Provide the [X, Y] coordinate of the cell's center where the given text is located.  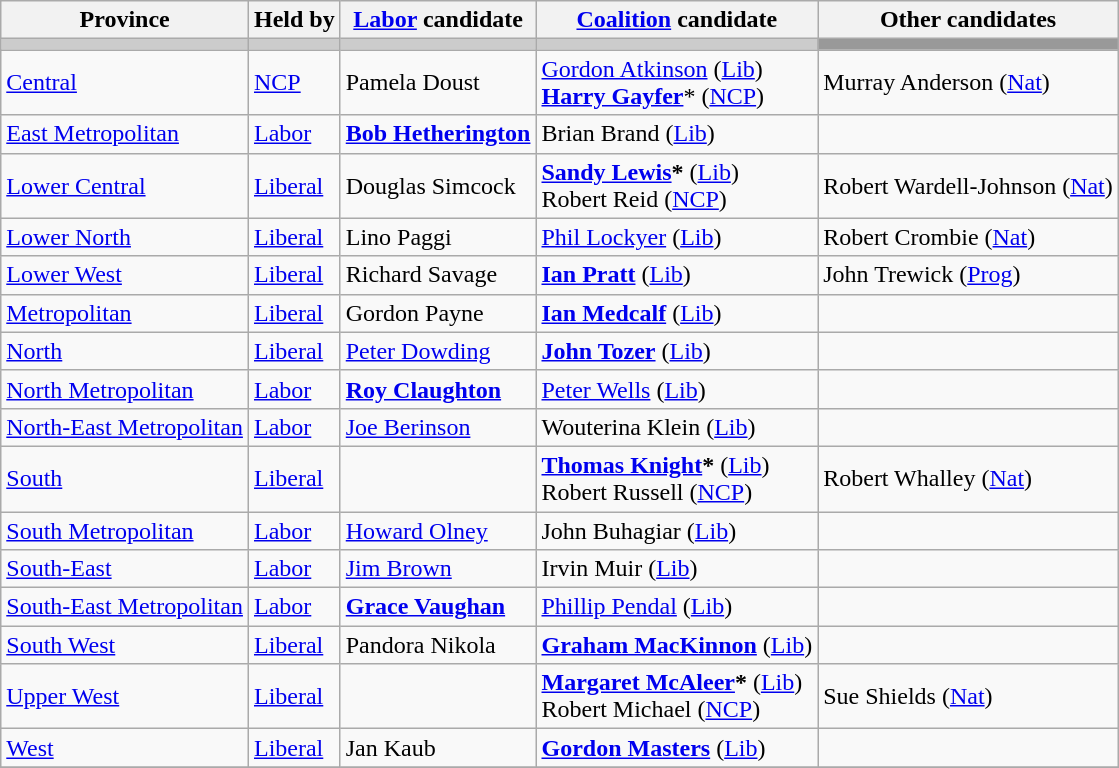
South [125, 478]
Jan Kaub [438, 748]
John Tozer (Lib) [677, 351]
South Metropolitan [125, 531]
Brian Brand (Lib) [677, 134]
Jim Brown [438, 569]
Gordon Masters (Lib) [677, 748]
Gordon Payne [438, 313]
Bob Hetherington [438, 134]
Pandora Nikola [438, 645]
NCP [294, 82]
Ian Medcalf (Lib) [677, 313]
Peter Dowding [438, 351]
Coalition candidate [677, 20]
Robert Whalley (Nat) [968, 478]
Roy Claughton [438, 389]
North Metropolitan [125, 389]
Province [125, 20]
Phil Lockyer (Lib) [677, 237]
Held by [294, 20]
Ian Pratt (Lib) [677, 275]
Wouterina Klein (Lib) [677, 427]
Pamela Doust [438, 82]
Douglas Simcock [438, 186]
Lower North [125, 237]
Sandy Lewis* (Lib) Robert Reid (NCP) [677, 186]
Grace Vaughan [438, 607]
North [125, 351]
Lower Central [125, 186]
Margaret McAleer* (Lib) Robert Michael (NCP) [677, 696]
Thomas Knight* (Lib) Robert Russell (NCP) [677, 478]
Other candidates [968, 20]
Robert Crombie (Nat) [968, 237]
John Buhagiar (Lib) [677, 531]
Murray Anderson (Nat) [968, 82]
Joe Berinson [438, 427]
Central [125, 82]
Lino Paggi [438, 237]
Lower West [125, 275]
Richard Savage [438, 275]
South-East Metropolitan [125, 607]
West [125, 748]
Sue Shields (Nat) [968, 696]
John Trewick (Prog) [968, 275]
Phillip Pendal (Lib) [677, 607]
Irvin Muir (Lib) [677, 569]
Graham MacKinnon (Lib) [677, 645]
South-East [125, 569]
North-East Metropolitan [125, 427]
Metropolitan [125, 313]
Peter Wells (Lib) [677, 389]
East Metropolitan [125, 134]
Robert Wardell-Johnson (Nat) [968, 186]
South West [125, 645]
Howard Olney [438, 531]
Upper West [125, 696]
Gordon Atkinson (Lib) Harry Gayfer* (NCP) [677, 82]
Labor candidate [438, 20]
